Capture the cell that displays the provided text and extract its (X, Y) central coordinate. 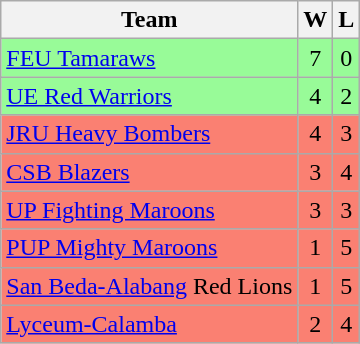
0 (346, 58)
CSB Blazers (150, 172)
UP Fighting Maroons (150, 210)
FEU Tamaraws (150, 58)
Lyceum-Calamba (150, 324)
UE Red Warriors (150, 96)
W (316, 20)
7 (316, 58)
L (346, 20)
Team (150, 20)
San Beda-Alabang Red Lions (150, 286)
PUP Mighty Maroons (150, 248)
JRU Heavy Bombers (150, 134)
